Output the [X, Y] coordinate of the center of the cell containing the given text.  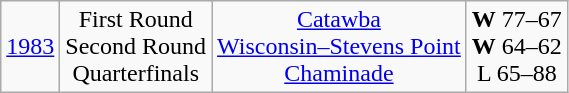
1983 [30, 47]
W 77–67W 64–62L 65–88 [516, 47]
CatawbaWisconsin–Stevens PointChaminade [340, 47]
First RoundSecond RoundQuarterfinals [136, 47]
